Identify which cell holds the provided text, then report its (x, y) central coordinate. 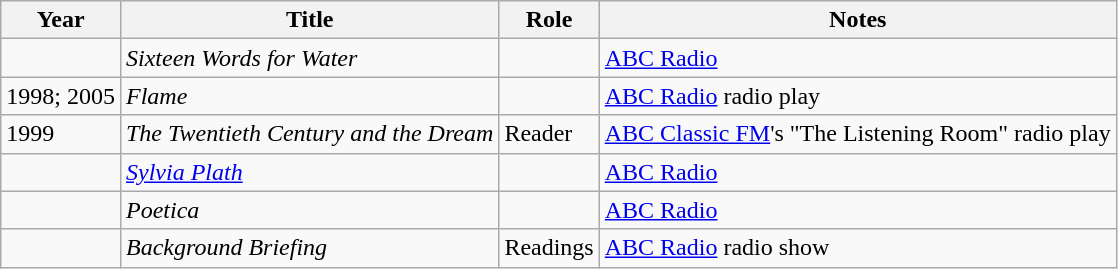
Title (309, 20)
Notes (858, 20)
The Twentieth Century and the Dream (309, 134)
Sixteen Words for Water (309, 58)
ABC Radio radio show (858, 248)
Flame (309, 96)
Background Briefing (309, 248)
1999 (61, 134)
Readings (549, 248)
Sylvia Plath (309, 172)
Year (61, 20)
Reader (549, 134)
Role (549, 20)
ABC Classic FM's "The Listening Room" radio play (858, 134)
1998; 2005 (61, 96)
ABC Radio radio play (858, 96)
Poetica (309, 210)
